Scan for the cell matching the given text and deliver its [X, Y] coordinate at center. 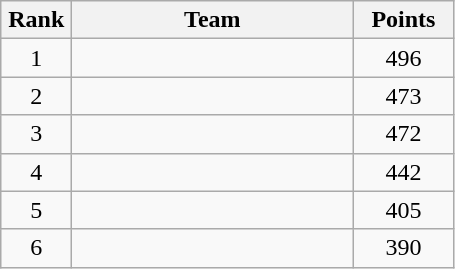
2 [36, 96]
405 [404, 210]
1 [36, 58]
473 [404, 96]
3 [36, 134]
Rank [36, 20]
442 [404, 172]
Points [404, 20]
390 [404, 248]
5 [36, 210]
Team [212, 20]
472 [404, 134]
496 [404, 58]
6 [36, 248]
4 [36, 172]
